From the cell containing the given text, extract its center point as (x, y) coordinate. 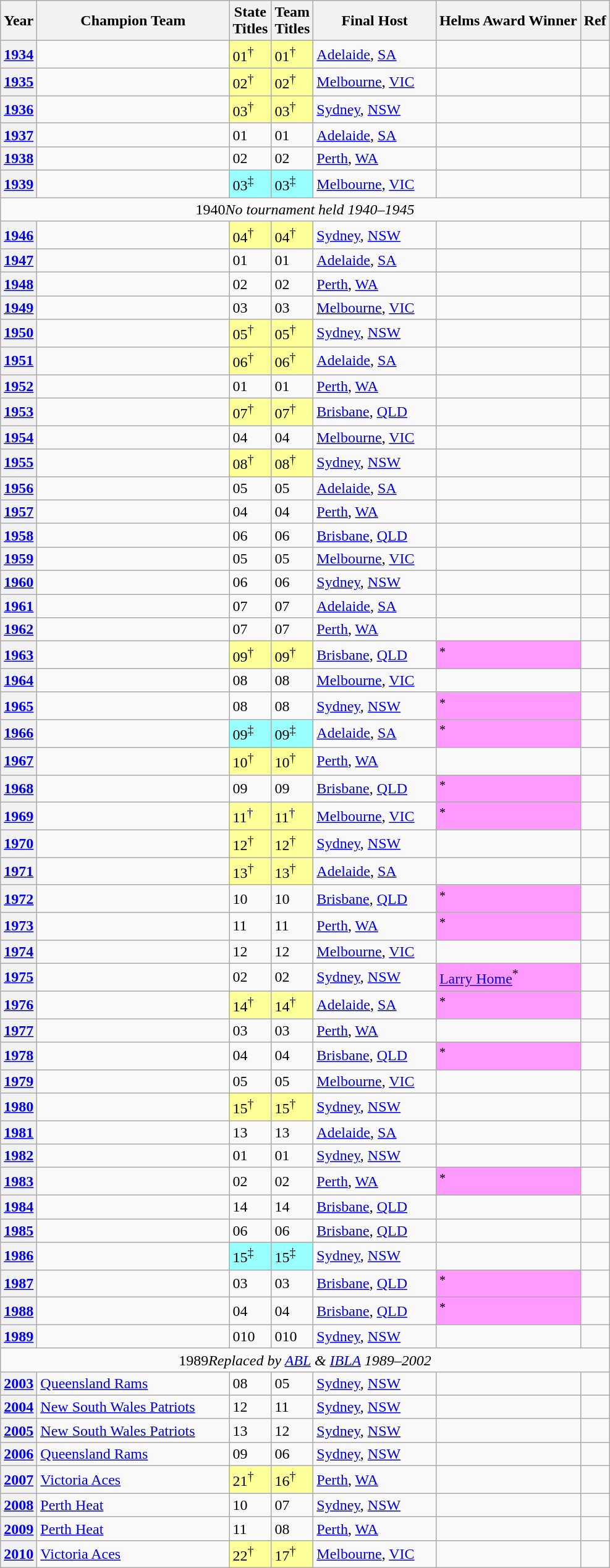
1972 (19, 898)
2004 (19, 1407)
1977 (19, 1031)
1968 (19, 788)
1951 (19, 361)
22† (250, 1554)
Ref (595, 21)
Year (19, 21)
1954 (19, 437)
1987 (19, 1284)
1983 (19, 1181)
1989Replaced by ABL & IBLA 1989–2002 (305, 1360)
Champion Team (133, 21)
StateTitles (250, 21)
1957 (19, 512)
1956 (19, 488)
2010 (19, 1554)
1940No tournament held 1940–1945 (305, 209)
1964 (19, 680)
Final Host (375, 21)
1988 (19, 1311)
2006 (19, 1454)
1935 (19, 82)
1936 (19, 110)
1966 (19, 734)
2005 (19, 1430)
1960 (19, 583)
1958 (19, 535)
1934 (19, 54)
1989 (19, 1336)
1965 (19, 706)
1962 (19, 630)
1938 (19, 159)
1952 (19, 386)
1978 (19, 1056)
1939 (19, 184)
17† (292, 1554)
1980 (19, 1107)
1946 (19, 235)
1974 (19, 951)
1973 (19, 927)
2008 (19, 1505)
21† (250, 1480)
1967 (19, 761)
Larry Home* (508, 977)
TeamTitles (292, 21)
1975 (19, 977)
Helms Award Winner (508, 21)
1985 (19, 1230)
1961 (19, 606)
1955 (19, 463)
1971 (19, 871)
2009 (19, 1528)
1953 (19, 411)
16† (292, 1480)
1947 (19, 261)
1981 (19, 1132)
1950 (19, 334)
2003 (19, 1383)
2007 (19, 1480)
1976 (19, 1005)
1979 (19, 1081)
1986 (19, 1257)
1970 (19, 844)
1984 (19, 1207)
1959 (19, 558)
1963 (19, 655)
1949 (19, 308)
1982 (19, 1156)
1948 (19, 284)
1937 (19, 135)
1969 (19, 817)
